Detect which cell encompasses the target text, then output its [x, y] center coordinate. 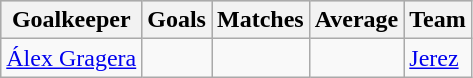
Goals [177, 20]
Álex Gragera [72, 58]
Jerez [438, 58]
Matches [261, 20]
Goalkeeper [72, 20]
Team [438, 20]
Average [356, 20]
